Determine the [X, Y] coordinate at the center of the cell enclosing the given text.  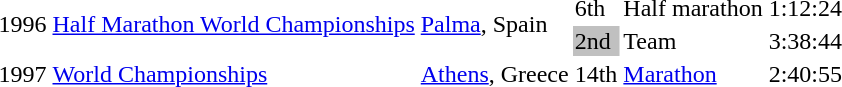
Team [693, 41]
2nd [596, 41]
